Capture the cell that displays the provided text and extract its [x, y] central coordinate. 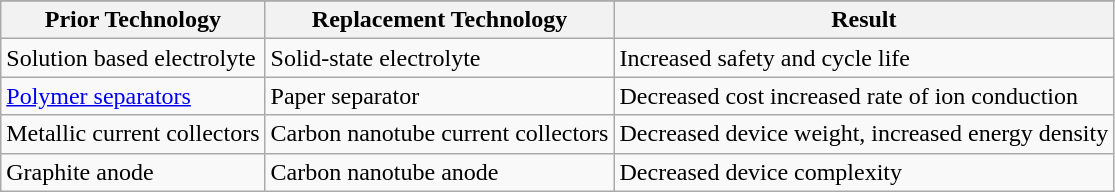
Prior Technology [133, 20]
Decreased device complexity [864, 172]
Solution based electrolyte [133, 58]
Carbon nanotube current collectors [440, 134]
Decreased cost increased rate of ion conduction [864, 96]
Paper separator [440, 96]
Increased safety and cycle life [864, 58]
Decreased device weight, increased energy density [864, 134]
Metallic current collectors [133, 134]
Replacement Technology [440, 20]
Solid-state electrolyte [440, 58]
Result [864, 20]
Carbon nanotube anode [440, 172]
Graphite anode [133, 172]
Polymer separators [133, 96]
